Determine the (x, y) coordinate at the center of the cell enclosing the given text.  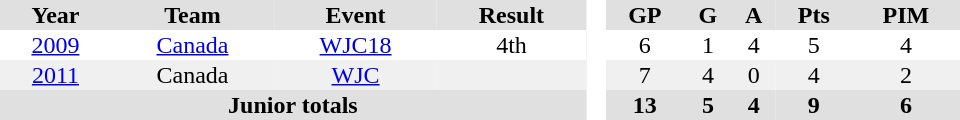
2011 (56, 75)
0 (754, 75)
WJC18 (356, 45)
PIM (906, 15)
13 (644, 105)
GP (644, 15)
1 (708, 45)
Junior totals (293, 105)
A (754, 15)
G (708, 15)
7 (644, 75)
2 (906, 75)
2009 (56, 45)
Event (356, 15)
Team (192, 15)
Year (56, 15)
Result (512, 15)
9 (814, 105)
WJC (356, 75)
4th (512, 45)
Pts (814, 15)
